Find where the given text appears and provide that cell's center as (X, Y) coordinate. 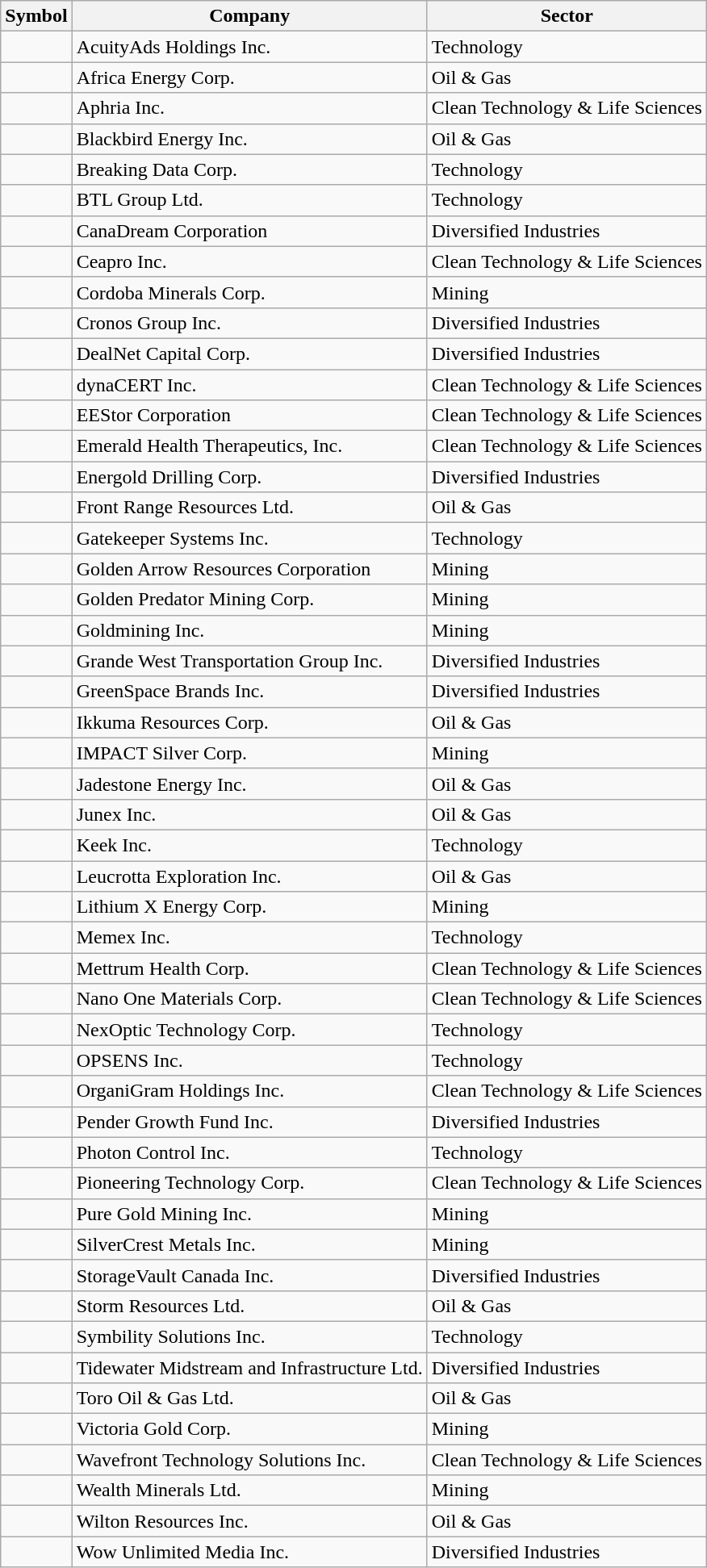
Pioneering Technology Corp. (249, 1183)
Blackbird Energy Inc. (249, 139)
DealNet Capital Corp. (249, 353)
Pure Gold Mining Inc. (249, 1214)
Company (249, 16)
Lithium X Energy Corp. (249, 907)
Mettrum Health Corp. (249, 968)
Front Range Resources Ltd. (249, 508)
Emerald Health Therapeutics, Inc. (249, 446)
Africa Energy Corp. (249, 77)
Ikkuma Resources Corp. (249, 722)
Wealth Minerals Ltd. (249, 1491)
OPSENS Inc. (249, 1060)
Cronos Group Inc. (249, 323)
Wow Unlimited Media Inc. (249, 1552)
OrganiGram Holdings Inc. (249, 1091)
NexOptic Technology Corp. (249, 1030)
Victoria Gold Corp. (249, 1429)
IMPACT Silver Corp. (249, 753)
Golden Arrow Resources Corporation (249, 569)
Ceapro Inc. (249, 261)
Sector (567, 16)
Memex Inc. (249, 938)
dynaCERT Inc. (249, 385)
Nano One Materials Corp. (249, 999)
Wavefront Technology Solutions Inc. (249, 1460)
Aphria Inc. (249, 108)
SilverCrest Metals Inc. (249, 1244)
Toro Oil & Gas Ltd. (249, 1399)
Energold Drilling Corp. (249, 477)
Storm Resources Ltd. (249, 1306)
EEStor Corporation (249, 416)
CanaDream Corporation (249, 231)
Junex Inc. (249, 814)
Pender Growth Fund Inc. (249, 1122)
Keek Inc. (249, 845)
Gatekeeper Systems Inc. (249, 538)
Grande West Transportation Group Inc. (249, 661)
Tidewater Midstream and Infrastructure Ltd. (249, 1368)
Cordoba Minerals Corp. (249, 292)
Breaking Data Corp. (249, 169)
Jadestone Energy Inc. (249, 784)
Photon Control Inc. (249, 1152)
Leucrotta Exploration Inc. (249, 876)
Goldmining Inc. (249, 630)
GreenSpace Brands Inc. (249, 692)
BTL Group Ltd. (249, 200)
Golden Predator Mining Corp. (249, 600)
Wilton Resources Inc. (249, 1521)
Symbol (36, 16)
Symbility Solutions Inc. (249, 1336)
StorageVault Canada Inc. (249, 1275)
AcuityAds Holdings Inc. (249, 47)
